Detect which cell encompasses the target text, then output its (x, y) center coordinate. 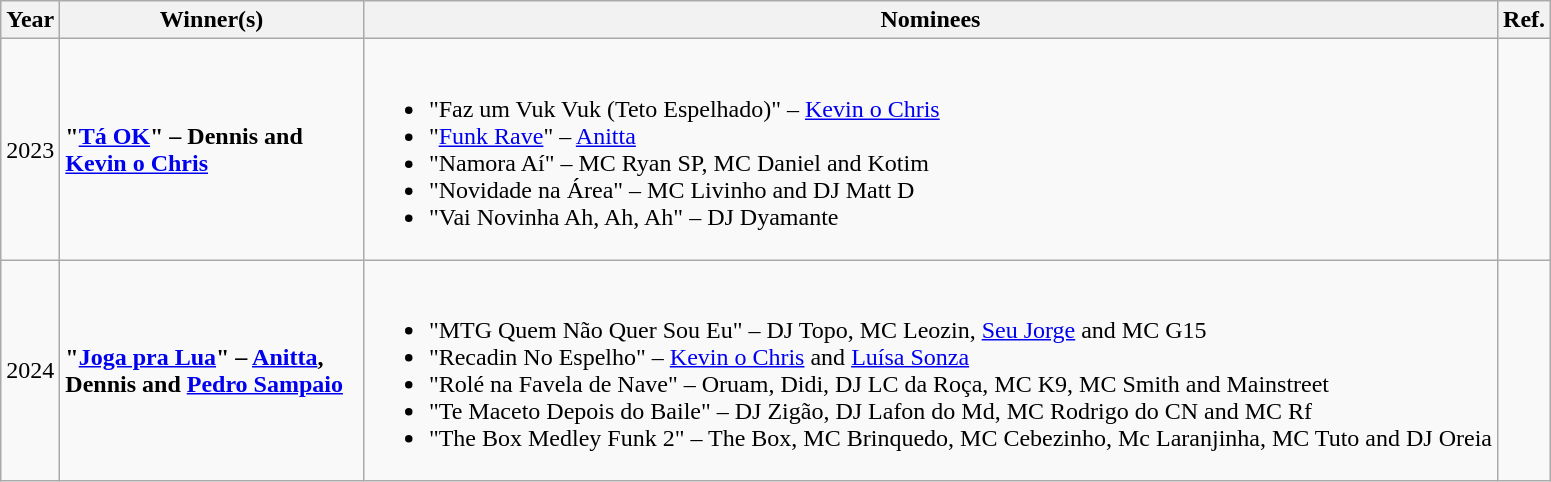
Winner(s) (212, 20)
Year (30, 20)
Ref. (1524, 20)
Nominees (930, 20)
"Tá OK" – Dennis and Kevin o Chris (212, 150)
"Joga pra Lua" – Anitta, Dennis and Pedro Sampaio (212, 370)
2024 (30, 370)
2023 (30, 150)
